Provide the [X, Y] coordinate of the cell's center where the given text is located.  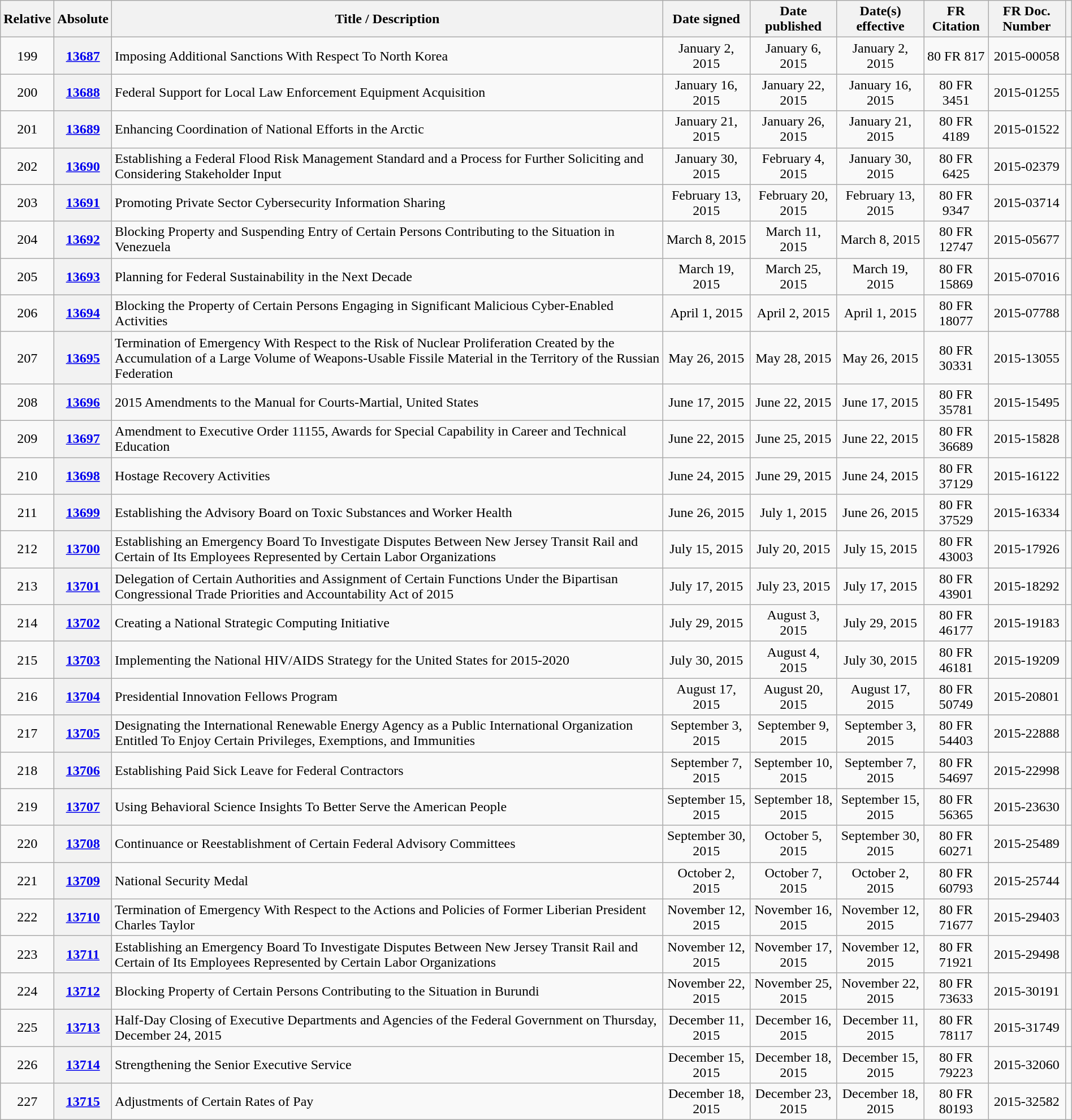
220 [27, 844]
201 [27, 129]
2015-25744 [1027, 880]
13696 [83, 402]
206 [27, 313]
2015-22998 [1027, 770]
2015-15495 [1027, 402]
13692 [83, 240]
August 20, 2015 [793, 697]
November 16, 2015 [793, 917]
80 FR 43901 [956, 586]
13714 [83, 1065]
Date published [793, 19]
80 FR 71921 [956, 954]
13699 [83, 512]
202 [27, 166]
National Security Medal [388, 880]
September 18, 2015 [793, 807]
80 FR 37129 [956, 475]
March 25, 2015 [793, 276]
2015-32582 [1027, 1102]
Relative [27, 19]
207 [27, 357]
80 FR 46181 [956, 660]
FR Doc. Number [1027, 19]
Promoting Private Sector Cybersecurity Information Sharing [388, 203]
13690 [83, 166]
224 [27, 991]
Adjustments of Certain Rates of Pay [388, 1102]
Establishing the Advisory Board on Toxic Substances and Worker Health [388, 512]
2015-30191 [1027, 991]
80 FR 36689 [956, 439]
2015-01522 [1027, 129]
Absolute [83, 19]
Blocking the Property of Certain Persons Engaging in Significant Malicious Cyber-Enabled Activities [388, 313]
80 FR 54697 [956, 770]
April 2, 2015 [793, 313]
2015-22888 [1027, 733]
13705 [83, 733]
80 FR 4189 [956, 129]
2015-29403 [1027, 917]
Title / Description [388, 19]
January 26, 2015 [793, 129]
80 FR 79223 [956, 1065]
2015-23630 [1027, 807]
80 FR 50749 [956, 697]
2015-32060 [1027, 1065]
2015-31749 [1027, 1027]
223 [27, 954]
Using Behavioral Science Insights To Better Serve the American People [388, 807]
Enhancing Coordination of National Efforts in the Arctic [388, 129]
Establishing Paid Sick Leave for Federal Contractors [388, 770]
80 FR 43003 [956, 550]
December 23, 2015 [793, 1102]
2015-05677 [1027, 240]
2015-07788 [1027, 313]
80 FR 71677 [956, 917]
80 FR 817 [956, 55]
August 3, 2015 [793, 623]
August 4, 2015 [793, 660]
13697 [83, 439]
Blocking Property and Suspending Entry of Certain Persons Contributing to the Situation in Venezuela [388, 240]
Implementing the National HIV/AIDS Strategy for the United States for 2015-2020 [388, 660]
212 [27, 550]
80 FR 12747 [956, 240]
2015-19183 [1027, 623]
80 FR 9347 [956, 203]
13694 [83, 313]
203 [27, 203]
80 FR 6425 [956, 166]
205 [27, 276]
216 [27, 697]
80 FR 37529 [956, 512]
80 FR 78117 [956, 1027]
13700 [83, 550]
80 FR 46177 [956, 623]
80 FR 56365 [956, 807]
219 [27, 807]
13701 [83, 586]
2015-07016 [1027, 276]
13706 [83, 770]
221 [27, 880]
226 [27, 1065]
September 9, 2015 [793, 733]
80 FR 30331 [956, 357]
2015-17926 [1027, 550]
2015-16122 [1027, 475]
Presidential Innovation Fellows Program [388, 697]
80 FR 54403 [956, 733]
2015 Amendments to the Manual for Courts-Martial, United States [388, 402]
13704 [83, 697]
Planning for Federal Sustainability in the Next Decade [388, 276]
200 [27, 93]
July 1, 2015 [793, 512]
80 FR 60793 [956, 880]
13687 [83, 55]
March 11, 2015 [793, 240]
July 20, 2015 [793, 550]
Imposing Additional Sanctions With Respect To North Korea [388, 55]
218 [27, 770]
204 [27, 240]
2015-13055 [1027, 357]
2015-02379 [1027, 166]
80 FR 3451 [956, 93]
October 7, 2015 [793, 880]
210 [27, 475]
May 28, 2015 [793, 357]
Continuance or Reestablishment of Certain Federal Advisory Committees [388, 844]
2015-03714 [1027, 203]
209 [27, 439]
January 6, 2015 [793, 55]
211 [27, 512]
June 29, 2015 [793, 475]
2015-20801 [1027, 697]
13713 [83, 1027]
80 FR 73633 [956, 991]
13691 [83, 203]
13710 [83, 917]
13708 [83, 844]
2015-16334 [1027, 512]
13695 [83, 357]
225 [27, 1027]
2015-00058 [1027, 55]
13703 [83, 660]
Blocking Property of Certain Persons Contributing to the Situation in Burundi [388, 991]
Half-Day Closing of Executive Departments and Agencies of the Federal Government on Thursday, December 24, 2015 [388, 1027]
FR Citation [956, 19]
213 [27, 586]
Establishing a Federal Flood Risk Management Standard and a Process for Further Soliciting and Considering Stakeholder Input [388, 166]
199 [27, 55]
Strengthening the Senior Executive Service [388, 1065]
October 5, 2015 [793, 844]
13711 [83, 954]
2015-01255 [1027, 93]
January 22, 2015 [793, 93]
June 25, 2015 [793, 439]
208 [27, 402]
222 [27, 917]
80 FR 15869 [956, 276]
13693 [83, 276]
80 FR 18077 [956, 313]
227 [27, 1102]
13709 [83, 880]
2015-19209 [1027, 660]
80 FR 60271 [956, 844]
July 23, 2015 [793, 586]
13715 [83, 1102]
Federal Support for Local Law Enforcement Equipment Acquisition [388, 93]
2015-25489 [1027, 844]
Date signed [706, 19]
13688 [83, 93]
80 FR 35781 [956, 402]
2015-29498 [1027, 954]
13698 [83, 475]
13707 [83, 807]
215 [27, 660]
2015-18292 [1027, 586]
February 4, 2015 [793, 166]
December 16, 2015 [793, 1027]
Hostage Recovery Activities [388, 475]
November 17, 2015 [793, 954]
September 10, 2015 [793, 770]
Termination of Emergency With Respect to the Actions and Policies of Former Liberian President Charles Taylor [388, 917]
214 [27, 623]
2015-15828 [1027, 439]
Amendment to Executive Order 11155, Awards for Special Capability in Career and Technical Education [388, 439]
13689 [83, 129]
February 20, 2015 [793, 203]
217 [27, 733]
80 FR 80193 [956, 1102]
13702 [83, 623]
Creating a National Strategic Computing Initiative [388, 623]
November 25, 2015 [793, 991]
13712 [83, 991]
Date(s) effective [880, 19]
